Capture the cell that displays the provided text and extract its [x, y] central coordinate. 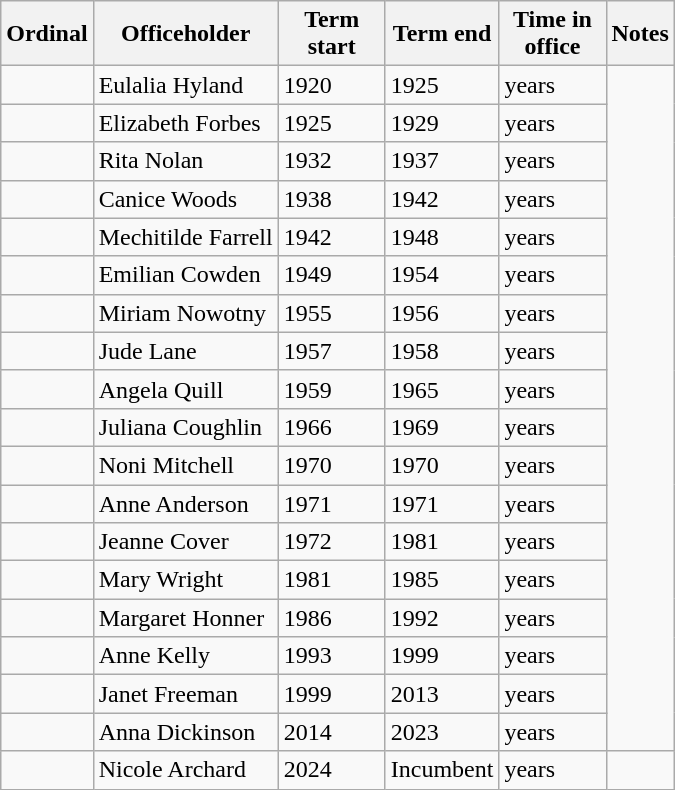
Margaret Honner [186, 618]
2013 [442, 694]
1959 [332, 389]
1992 [442, 618]
Jude Lane [186, 351]
1955 [332, 313]
1949 [332, 275]
Eulalia Hyland [186, 85]
1956 [442, 313]
Notes [640, 34]
Mary Wright [186, 580]
Emilian Cowden [186, 275]
Term start [332, 34]
Anna Dickinson [186, 732]
Time in office [552, 34]
1937 [442, 161]
Janet Freeman [186, 694]
Ordinal [47, 34]
1932 [332, 161]
Elizabeth Forbes [186, 123]
1965 [442, 389]
1920 [332, 85]
Anne Kelly [186, 656]
Angela Quill [186, 389]
1957 [332, 351]
1969 [442, 427]
2023 [442, 732]
1948 [442, 237]
Juliana Coughlin [186, 427]
Noni Mitchell [186, 465]
1954 [442, 275]
1958 [442, 351]
Term end [442, 34]
1993 [332, 656]
Anne Anderson [186, 503]
1972 [332, 542]
Mechitilde Farrell [186, 237]
1986 [332, 618]
Rita Nolan [186, 161]
1966 [332, 427]
1938 [332, 199]
Canice Woods [186, 199]
Incumbent [442, 770]
1929 [442, 123]
1985 [442, 580]
Officeholder [186, 34]
Nicole Archard [186, 770]
2014 [332, 732]
Jeanne Cover [186, 542]
Miriam Nowotny [186, 313]
2024 [332, 770]
